Extract the (x, y) coordinate from the center of the cell holding the provided text.  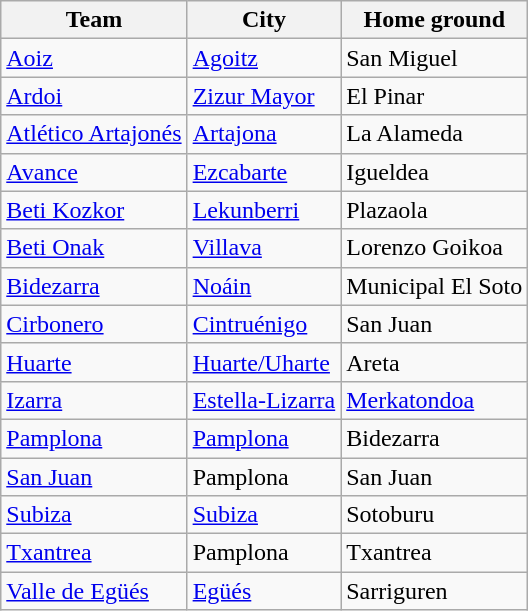
Valle de Egüés (94, 591)
Plazaola (434, 210)
Avance (94, 172)
Noáin (264, 286)
Home ground (434, 20)
Huarte/Uharte (264, 362)
Igueldea (434, 172)
La Alameda (434, 134)
Estella-Lizarra (264, 400)
Team (94, 20)
Aoiz (94, 58)
Sotoburu (434, 515)
Beti Onak (94, 248)
Ardoi (94, 96)
Cirbonero (94, 324)
Artajona (264, 134)
Sarriguren (434, 591)
Ezcabarte (264, 172)
Lekunberri (264, 210)
Izarra (94, 400)
Atlético Artajonés (94, 134)
Huarte (94, 362)
Beti Kozkor (94, 210)
El Pinar (434, 96)
Zizur Mayor (264, 96)
Villava (264, 248)
Egüés (264, 591)
Municipal El Soto (434, 286)
Agoitz (264, 58)
City (264, 20)
Lorenzo Goikoa (434, 248)
San Miguel (434, 58)
Areta (434, 362)
Merkatondoa (434, 400)
Cintruénigo (264, 324)
